Capture the cell that displays the provided text and extract its [X, Y] central coordinate. 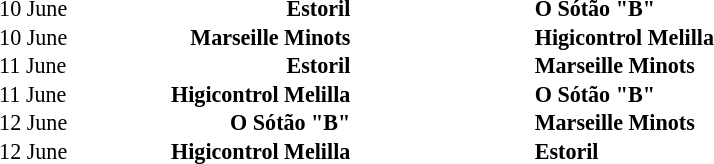
Marseille Minots [231, 38]
Estoril [231, 66]
O Sótão "B" [231, 123]
Higicontrol Melilla [231, 94]
